Scan for the cell matching the given text and deliver its [x, y] coordinate at center. 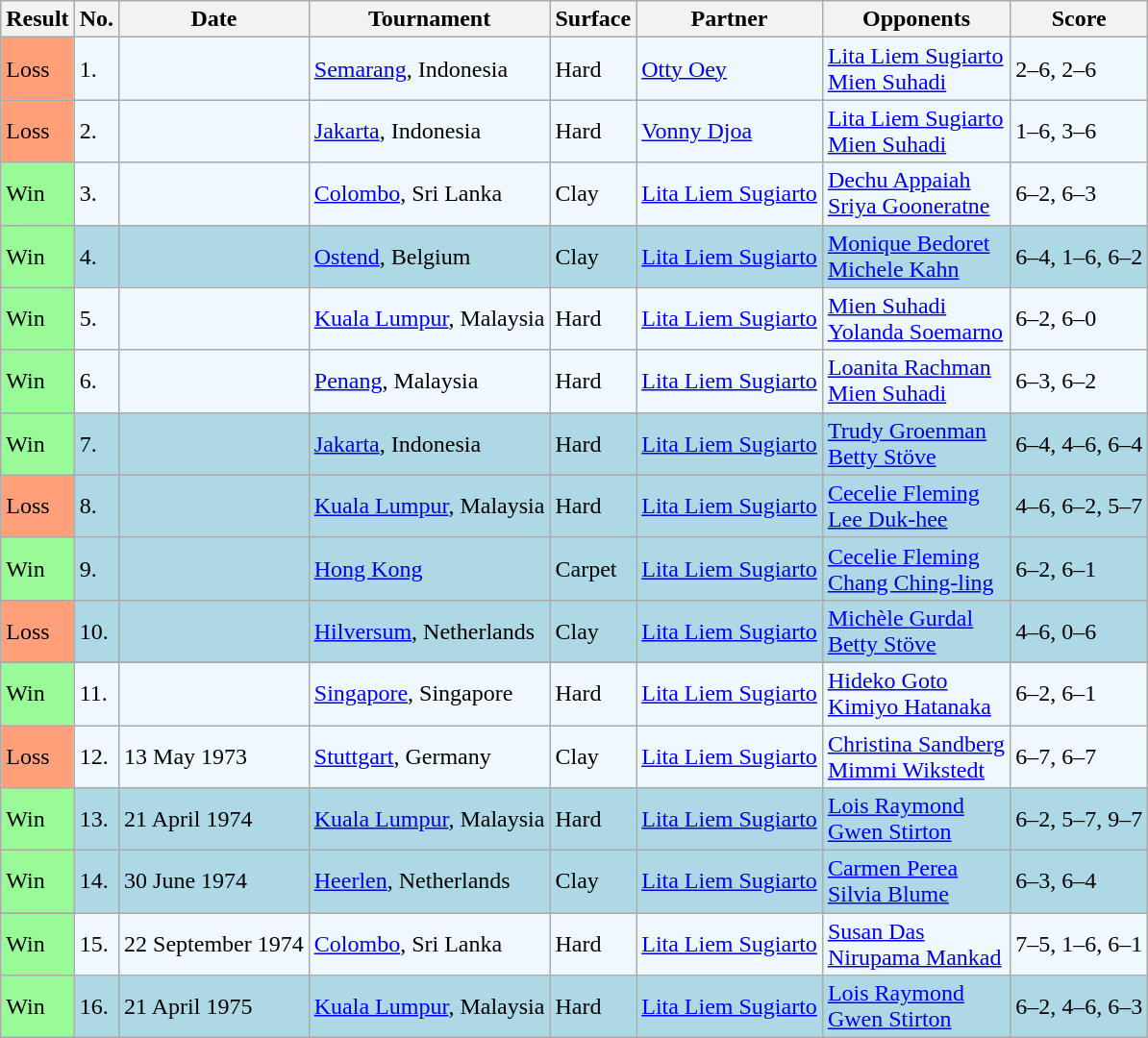
No. [96, 19]
12. [96, 755]
Result [37, 19]
Cecelie Fleming Chang Ching-ling [915, 569]
13 May 1973 [214, 755]
21 April 1975 [214, 1007]
Susan Das Nirupama Mankad [915, 944]
5. [96, 319]
30 June 1974 [214, 882]
Loanita Rachman Mien Suhadi [915, 381]
4–6, 0–6 [1079, 630]
Score [1079, 19]
6–7, 6–7 [1079, 755]
6. [96, 381]
14. [96, 882]
16. [96, 1007]
Dechu Appaiah Sriya Gooneratne [915, 194]
Penang, Malaysia [429, 381]
13. [96, 819]
Monique Bedoret Michele Kahn [915, 256]
Partner [730, 19]
Date [214, 19]
6–3, 6–2 [1079, 381]
15. [96, 944]
6–3, 6–4 [1079, 882]
Mien Suhadi Yolanda Soemarno [915, 319]
Hilversum, Netherlands [429, 630]
21 April 1974 [214, 819]
Michèle Gurdal Betty Stöve [915, 630]
Opponents [915, 19]
10. [96, 630]
Surface [593, 19]
Hideko Goto Kimiyo Hatanaka [915, 694]
6–4, 1–6, 6–2 [1079, 256]
4–6, 6–2, 5–7 [1079, 506]
Cecelie Fleming Lee Duk-hee [915, 506]
Vonny Djoa [730, 131]
7–5, 1–6, 6–1 [1079, 944]
6–2, 5–7, 9–7 [1079, 819]
4. [96, 256]
Otty Oey [730, 69]
Carmen Perea Silvia Blume [915, 882]
6–2, 6–3 [1079, 194]
Ostend, Belgium [429, 256]
6–2, 6–0 [1079, 319]
2. [96, 131]
2–6, 2–6 [1079, 69]
11. [96, 694]
Carpet [593, 569]
3. [96, 194]
Heerlen, Netherlands [429, 882]
8. [96, 506]
7. [96, 444]
Hong Kong [429, 569]
Christina Sandberg Mimmi Wikstedt [915, 755]
1–6, 3–6 [1079, 131]
6–2, 4–6, 6–3 [1079, 1007]
Tournament [429, 19]
Stuttgart, Germany [429, 755]
1. [96, 69]
6–4, 4–6, 6–4 [1079, 444]
Trudy Groenman Betty Stöve [915, 444]
9. [96, 569]
22 September 1974 [214, 944]
Semarang, Indonesia [429, 69]
Singapore, Singapore [429, 694]
